Find where the given text appears and provide that cell's center as [X, Y] coordinate. 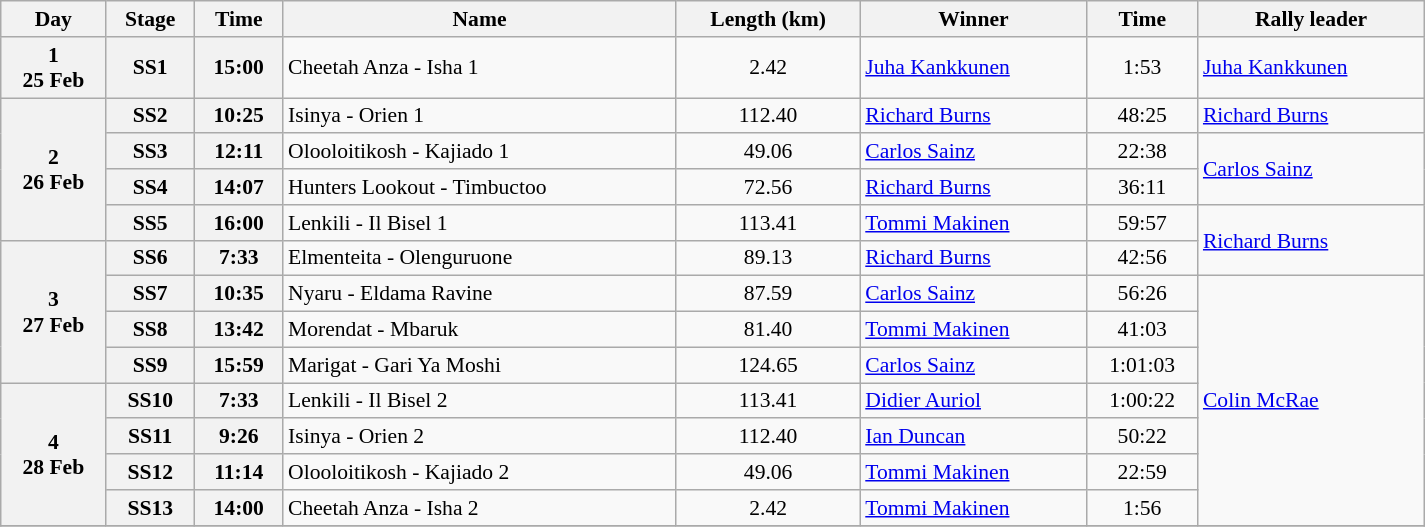
Ian Duncan [973, 437]
1:56 [1142, 508]
36:11 [1142, 187]
11:14 [238, 472]
59:57 [1142, 223]
327 Feb [54, 311]
16:00 [238, 223]
89.13 [768, 258]
Winner [973, 19]
Lenkili - Il Bisel 1 [480, 223]
41:03 [1142, 330]
Morendat - Mbaruk [480, 330]
1:00:22 [1142, 401]
Olooloitikosh - Kajiado 1 [480, 152]
10:35 [238, 294]
1:01:03 [1142, 365]
56:26 [1142, 294]
Name [480, 19]
Colin McRae [1311, 400]
81.40 [768, 330]
50:22 [1142, 437]
SS9 [150, 365]
SS2 [150, 116]
SS12 [150, 472]
87.59 [768, 294]
SS11 [150, 437]
14:00 [238, 508]
10:25 [238, 116]
SS6 [150, 258]
226 Feb [54, 169]
13:42 [238, 330]
Isinya - Orien 2 [480, 437]
Isinya - Orien 1 [480, 116]
125 Feb [54, 68]
SS5 [150, 223]
Rally leader [1311, 19]
SS13 [150, 508]
428 Feb [54, 454]
Olooloitikosh - Kajiado 2 [480, 472]
9:26 [238, 437]
1:53 [1142, 68]
SS3 [150, 152]
15:59 [238, 365]
Stage [150, 19]
42:56 [1142, 258]
48:25 [1142, 116]
SS1 [150, 68]
Hunters Lookout - Timbuctoo [480, 187]
15:00 [238, 68]
72.56 [768, 187]
SS4 [150, 187]
Cheetah Anza - Isha 2 [480, 508]
Marigat - Gari Ya Moshi [480, 365]
22:59 [1142, 472]
Elmenteita - Olenguruone [480, 258]
SS8 [150, 330]
12:11 [238, 152]
Nyaru - Eldama Ravine [480, 294]
SS10 [150, 401]
Didier Auriol [973, 401]
14:07 [238, 187]
Lenkili - Il Bisel 2 [480, 401]
22:38 [1142, 152]
Cheetah Anza - Isha 1 [480, 68]
SS7 [150, 294]
Length (km) [768, 19]
124.65 [768, 365]
Day [54, 19]
